Return [X, Y] of the center of cell containing provided text 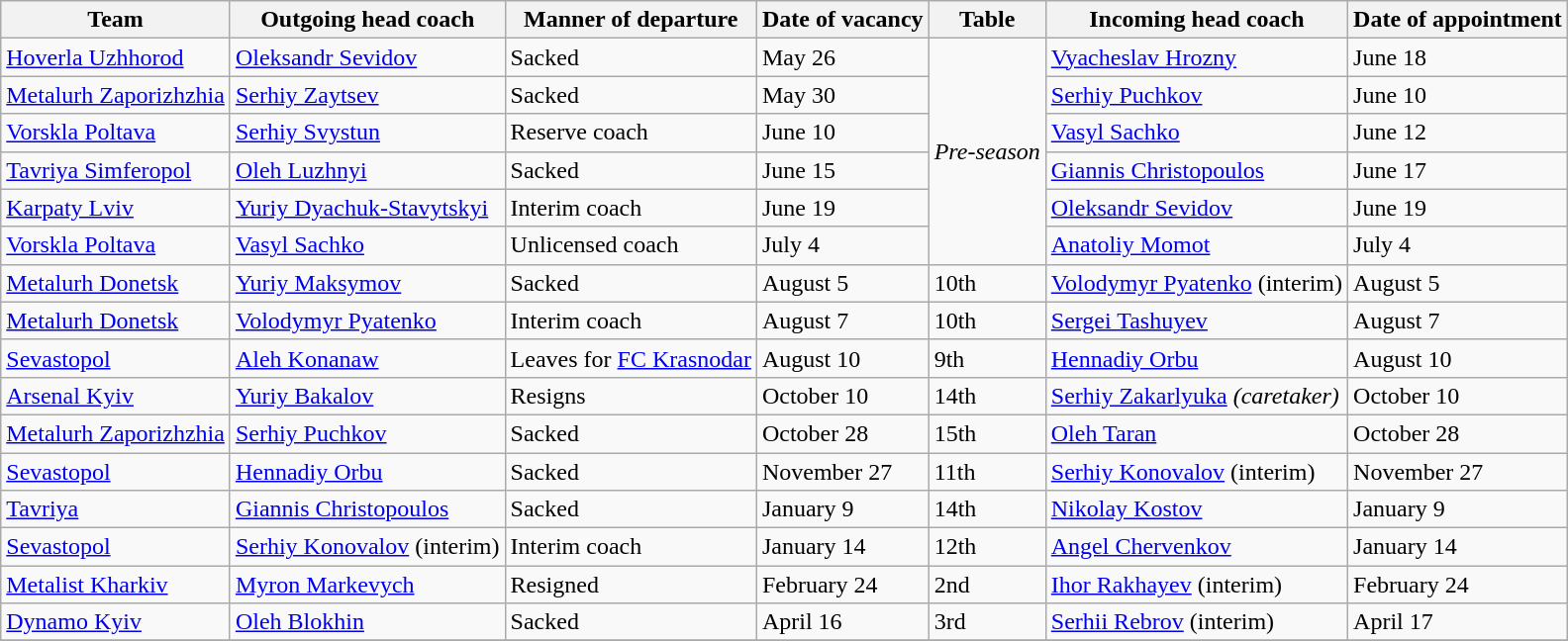
Yuriy Dyachuk-Stavytskyi [367, 208]
Yuriy Bakalov [367, 396]
3rd [987, 622]
2nd [987, 585]
Serhiy Zaytsev [367, 95]
Metalist Kharkiv [116, 585]
Nikolay Kostov [1196, 509]
Serhiy Svystun [367, 133]
Oleh Luzhnyi [367, 170]
Myron Markevych [367, 585]
Unlicensed coach [631, 245]
Serhiy Zakarlyuka (caretaker) [1196, 396]
Dynamo Kyiv [116, 622]
Resigns [631, 396]
Oleh Taran [1196, 433]
15th [987, 433]
Volodymyr Pyatenko (interim) [1196, 283]
Tavriya [116, 509]
11th [987, 472]
April 17 [1458, 622]
June 15 [842, 170]
9th [987, 358]
Date of vacancy [842, 20]
12th [987, 547]
Ihor Rakhayev (interim) [1196, 585]
May 26 [842, 57]
Sergei Tashuyev [1196, 320]
Oleh Blokhin [367, 622]
Table [987, 20]
Manner of departure [631, 20]
Team [116, 20]
Serhii Rebrov (interim) [1196, 622]
Date of appointment [1458, 20]
Pre-season [987, 151]
Angel Chervenkov [1196, 547]
June 18 [1458, 57]
June 12 [1458, 133]
June 17 [1458, 170]
Outgoing head coach [367, 20]
Arsenal Kyiv [116, 396]
Hoverla Uzhhorod [116, 57]
Resigned [631, 585]
Tavriya Simferopol [116, 170]
Incoming head coach [1196, 20]
April 16 [842, 622]
Reserve coach [631, 133]
Vyacheslav Hrozny [1196, 57]
Anatoliy Momot [1196, 245]
Yuriy Maksymov [367, 283]
Karpaty Lviv [116, 208]
Leaves for FC Krasnodar [631, 358]
Aleh Konanaw [367, 358]
May 30 [842, 95]
Volodymyr Pyatenko [367, 320]
